Scan for the cell matching the given text and deliver its (x, y) coordinate at center. 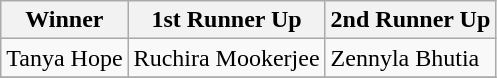
Zennyla Bhutia (410, 58)
Ruchira Mookerjee (226, 58)
2nd Runner Up (410, 20)
Winner (64, 20)
1st Runner Up (226, 20)
Tanya Hope (64, 58)
